Identify which cell holds the provided text, then report its (x, y) central coordinate. 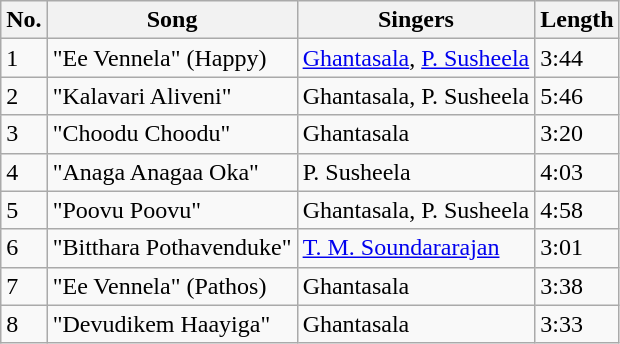
Song (172, 20)
Singers (416, 20)
3 (24, 134)
No. (24, 20)
3:01 (577, 248)
3:20 (577, 134)
3:44 (577, 58)
4 (24, 172)
"Anaga Anagaa Oka" (172, 172)
5 (24, 210)
6 (24, 248)
3:38 (577, 286)
4:03 (577, 172)
"Bitthara Pothavenduke" (172, 248)
"Ee Vennela" (Pathos) (172, 286)
4:58 (577, 210)
"Ee Vennela" (Happy) (172, 58)
P. Susheela (416, 172)
7 (24, 286)
"Devudikem Haayiga" (172, 324)
2 (24, 96)
"Kalavari Aliveni" (172, 96)
Length (577, 20)
5:46 (577, 96)
1 (24, 58)
3:33 (577, 324)
"Choodu Choodu" (172, 134)
"Poovu Poovu" (172, 210)
T. M. Soundararajan (416, 248)
8 (24, 324)
